Find where the given text appears and provide that cell's center as (x, y) coordinate. 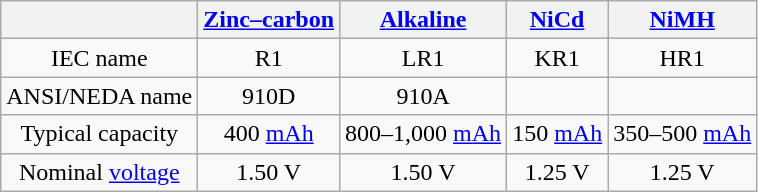
HR1 (682, 58)
Nominal voltage (100, 172)
NiCd (558, 20)
ANSI/NEDA name (100, 96)
R1 (269, 58)
LR1 (424, 58)
KR1 (558, 58)
Typical capacity (100, 134)
Alkaline (424, 20)
910A (424, 96)
Zinc–carbon (269, 20)
IEC name (100, 58)
910D (269, 96)
800–1,000 mAh (424, 134)
350–500 mAh (682, 134)
400 mAh (269, 134)
150 mAh (558, 134)
NiMH (682, 20)
